Provide the [X, Y] coordinate of the cell's center where the given text is located.  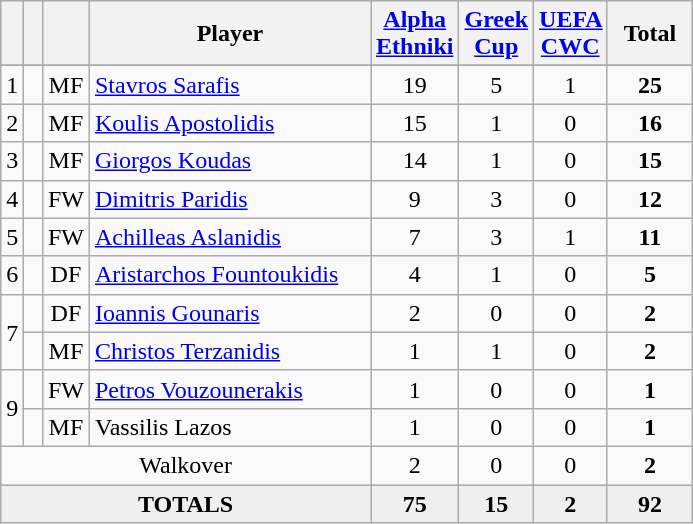
Christos Terzanidis [230, 351]
UEFA CWC [570, 34]
19 [414, 85]
Player [230, 34]
Ioannis Gounaris [230, 313]
TOTALS [186, 503]
Total [650, 34]
Achilleas Aslanidis [230, 237]
92 [650, 503]
25 [650, 85]
11 [650, 237]
Koulis Apostolidis [230, 123]
Dimitris Paridis [230, 199]
Petros Vouzounerakis [230, 389]
Alpha Ethniki [414, 34]
Giorgos Koudas [230, 161]
Aristarchos Fountoukidis [230, 275]
12 [650, 199]
16 [650, 123]
75 [414, 503]
14 [414, 161]
Vassilis Lazos [230, 427]
6 [12, 275]
Walkover [186, 465]
Stavros Sarafis [230, 85]
Greek Cup [496, 34]
